Identify which cell holds the provided text, then report its [x, y] central coordinate. 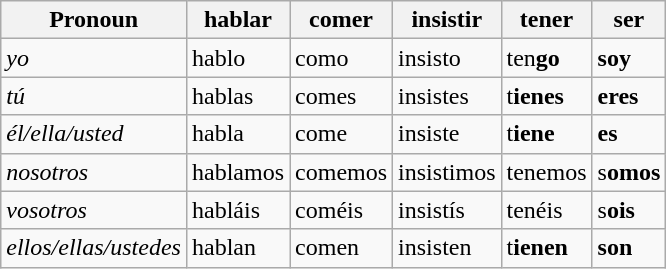
como [342, 58]
tenemos [546, 172]
tiene [546, 134]
tener [546, 20]
habláis [238, 210]
tengo [546, 58]
insistes [447, 96]
insistís [447, 210]
comen [342, 248]
insisten [447, 248]
hablo [238, 58]
él/ella/usted [94, 134]
hablas [238, 96]
tienes [546, 96]
insistimos [447, 172]
son [629, 248]
comemos [342, 172]
tienen [546, 248]
vosotros [94, 210]
habla [238, 134]
coméis [342, 210]
yo [94, 58]
es [629, 134]
insiste [447, 134]
eres [629, 96]
comer [342, 20]
hablan [238, 248]
tenéis [546, 210]
tú [94, 96]
hablar [238, 20]
sois [629, 210]
hablamos [238, 172]
insisto [447, 58]
ser [629, 20]
nosotros [94, 172]
somos [629, 172]
comes [342, 96]
Pronoun [94, 20]
insistir [447, 20]
ellos/ellas/ustedes [94, 248]
come [342, 134]
soy [629, 58]
